Determine the [x, y] coordinate at the center of the cell enclosing the given text.  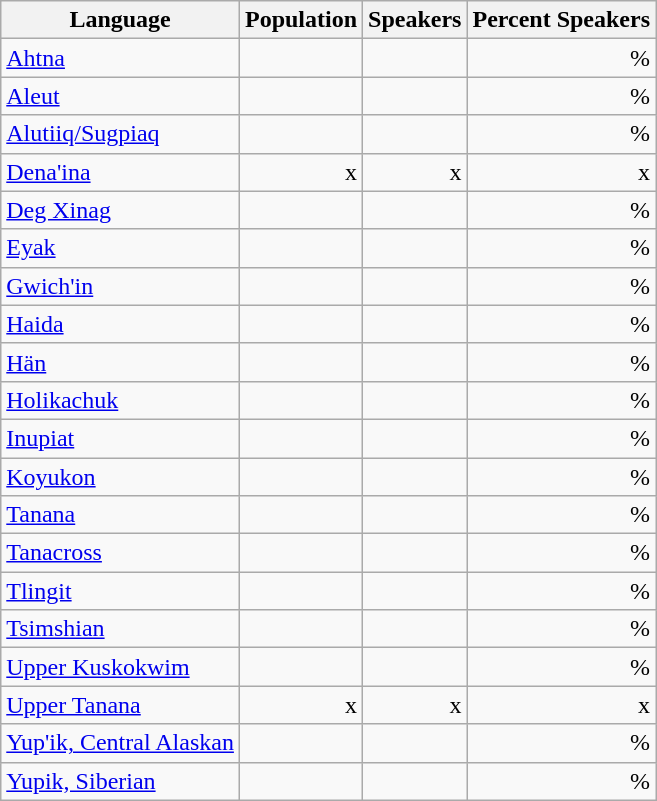
Tanana [120, 515]
Alutiiq/Sugpiaq [120, 134]
Yupik, Siberian [120, 781]
Upper Tanana [120, 705]
Haida [120, 324]
Inupiat [120, 438]
Upper Kuskokwim [120, 667]
Eyak [120, 248]
Tanacross [120, 553]
Koyukon [120, 477]
Population [300, 20]
Ahtna [120, 58]
Dena'ina [120, 172]
Aleut [120, 96]
Gwich'in [120, 286]
Holikachuk [120, 400]
Tsimshian [120, 629]
Percent Speakers [562, 20]
Speakers [415, 20]
Language [120, 20]
Deg Xinag [120, 210]
Yup'ik, Central Alaskan [120, 743]
Tlingit [120, 591]
Hän [120, 362]
